Pinpoint the cell where the given text exists, returning its [x, y] midpoint coordinate. 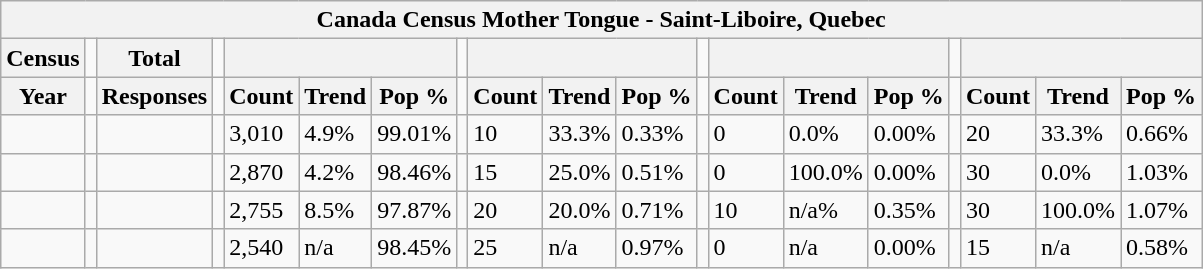
98.46% [414, 172]
4.2% [336, 172]
2,870 [262, 172]
25 [506, 248]
Year [43, 96]
20.0% [580, 210]
Responses [154, 96]
0.71% [656, 210]
98.45% [414, 248]
Census [43, 58]
Canada Census Mother Tongue - Saint-Liboire, Quebec [602, 20]
0.66% [1160, 134]
8.5% [336, 210]
3,010 [262, 134]
0.35% [908, 210]
0.51% [656, 172]
1.03% [1160, 172]
99.01% [414, 134]
n/a% [826, 210]
2,540 [262, 248]
2,755 [262, 210]
Total [154, 58]
0.97% [656, 248]
97.87% [414, 210]
4.9% [336, 134]
25.0% [580, 172]
0.58% [1160, 248]
1.07% [1160, 210]
0.33% [656, 134]
